For the text-containing cell, return its midpoint in (x, y) coordinate format. 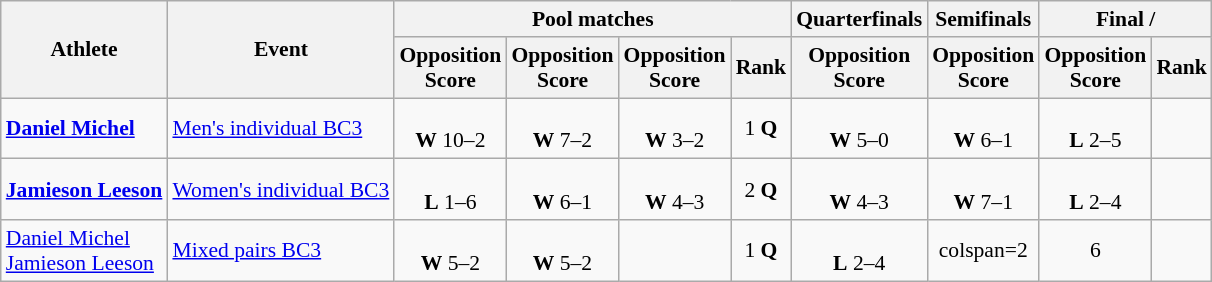
W 3–2 (675, 128)
Event (280, 50)
Daniel Michel (84, 128)
Jamieson Leeson (84, 190)
W 7–2 (562, 128)
Quarterfinals (859, 19)
Final / (1126, 19)
Daniel MichelJamieson Leeson (84, 250)
L 2–5 (1095, 128)
W 5–0 (859, 128)
Athlete (84, 50)
6 (1095, 250)
W 7–1 (983, 190)
Men's individual BC3 (280, 128)
colspan=2 (983, 250)
W 10–2 (450, 128)
Women's individual BC3 (280, 190)
Pool matches (592, 19)
2 Q (762, 190)
L 1–6 (450, 190)
Semifinals (983, 19)
Mixed pairs BC3 (280, 250)
